Determine the (x, y) coordinate at the center of the cell enclosing the given text.  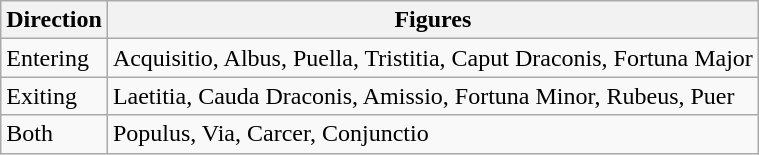
Both (54, 134)
Direction (54, 20)
Exiting (54, 96)
Populus, Via, Carcer, Conjunctio (432, 134)
Laetitia, Cauda Draconis, Amissio, Fortuna Minor, Rubeus, Puer (432, 96)
Figures (432, 20)
Acquisitio, Albus, Puella, Tristitia, Caput Draconis, Fortuna Major (432, 58)
Entering (54, 58)
